Locate the cell with the specified text and output its [x, y] center coordinate. 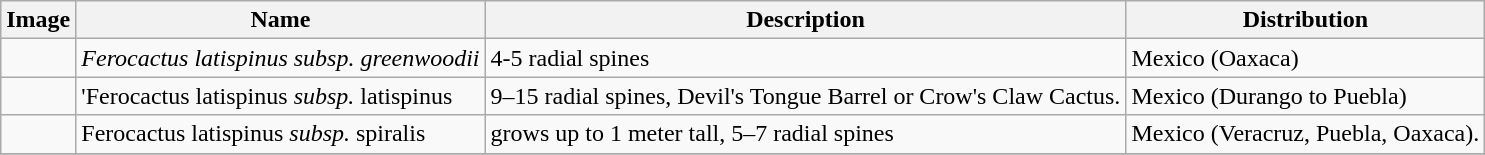
grows up to 1 meter tall, 5–7 radial spines [806, 134]
Distribution [1306, 20]
Ferocactus latispinus subsp. spiralis [280, 134]
Mexico (Oaxaca) [1306, 58]
Image [38, 20]
'Ferocactus latispinus subsp. latispinus [280, 96]
4-5 radial spines [806, 58]
9–15 radial spines, Devil's Tongue Barrel or Crow's Claw Cactus. [806, 96]
Description [806, 20]
Name [280, 20]
Mexico (Veracruz, Puebla, Oaxaca). [1306, 134]
Mexico (Durango to Puebla) [1306, 96]
Ferocactus latispinus subsp. greenwoodii [280, 58]
